Find where the given text appears and provide that cell's center as (x, y) coordinate. 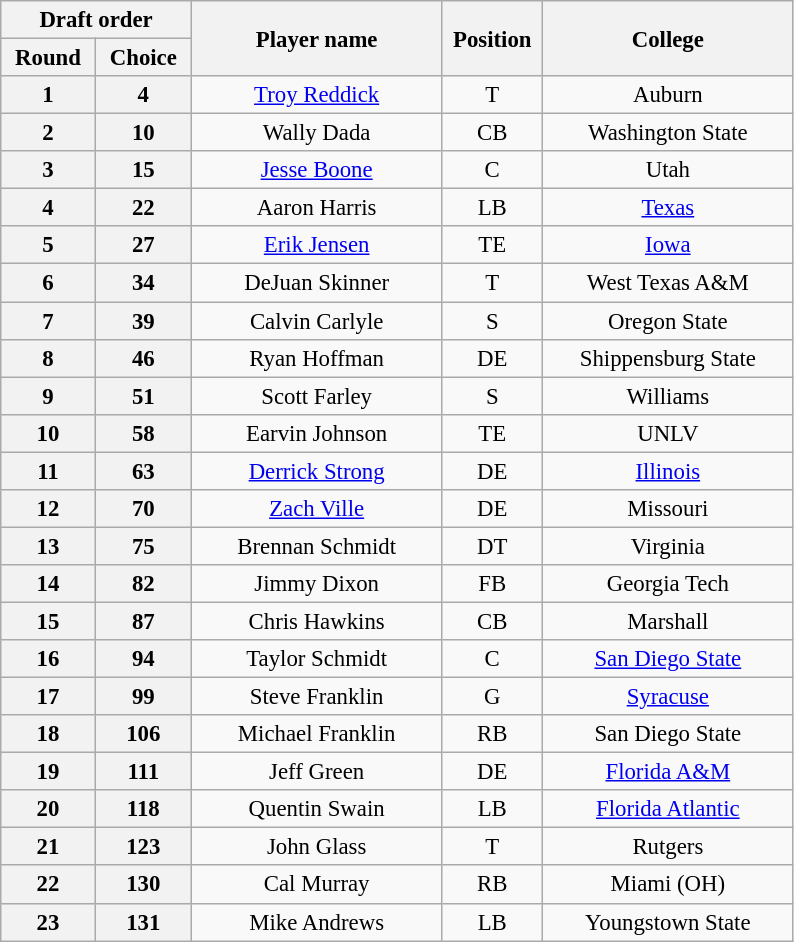
FB (492, 584)
9 (48, 396)
John Glass (316, 847)
13 (48, 546)
131 (143, 922)
2 (48, 133)
Williams (668, 396)
19 (48, 772)
87 (143, 621)
8 (48, 358)
99 (143, 697)
Steve Franklin (316, 697)
46 (143, 358)
Cal Murray (316, 885)
Zach Ville (316, 509)
Oregon State (668, 321)
Round (48, 58)
Youngstown State (668, 922)
Aaron Harris (316, 208)
Earvin Johnson (316, 433)
130 (143, 885)
Draft order (96, 20)
Jeff Green (316, 772)
5 (48, 245)
Erik Jensen (316, 245)
Florida Atlantic (668, 809)
Jimmy Dixon (316, 584)
DeJuan Skinner (316, 283)
17 (48, 697)
Utah (668, 170)
Taylor Schmidt (316, 659)
6 (48, 283)
23 (48, 922)
Miami (OH) (668, 885)
Quentin Swain (316, 809)
Wally Dada (316, 133)
Scott Farley (316, 396)
Georgia Tech (668, 584)
94 (143, 659)
7 (48, 321)
14 (48, 584)
Choice (143, 58)
27 (143, 245)
Position (492, 38)
58 (143, 433)
Syracuse (668, 697)
39 (143, 321)
Mike Andrews (316, 922)
Chris Hawkins (316, 621)
3 (48, 170)
G (492, 697)
UNLV (668, 433)
Michael Franklin (316, 734)
20 (48, 809)
21 (48, 847)
1 (48, 95)
34 (143, 283)
DT (492, 546)
Troy Reddick (316, 95)
Florida A&M (668, 772)
Washington State (668, 133)
West Texas A&M (668, 283)
Missouri (668, 509)
12 (48, 509)
75 (143, 546)
63 (143, 471)
118 (143, 809)
Virginia (668, 546)
Brennan Schmidt (316, 546)
11 (48, 471)
82 (143, 584)
111 (143, 772)
51 (143, 396)
Shippensburg State (668, 358)
106 (143, 734)
Rutgers (668, 847)
123 (143, 847)
Marshall (668, 621)
Auburn (668, 95)
Ryan Hoffman (316, 358)
College (668, 38)
Jesse Boone (316, 170)
16 (48, 659)
Iowa (668, 245)
70 (143, 509)
Player name (316, 38)
Illinois (668, 471)
Calvin Carlyle (316, 321)
Texas (668, 208)
18 (48, 734)
Derrick Strong (316, 471)
